Output the [x, y] coordinate of the center of the cell containing the given text.  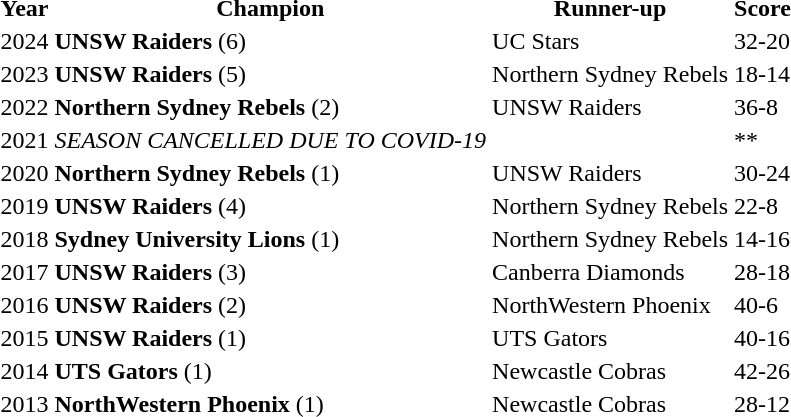
UC Stars [610, 41]
UNSW Raiders (1) [270, 338]
NorthWestern Phoenix [610, 305]
Newcastle Cobras [610, 371]
UNSW Raiders (6) [270, 41]
Sydney University Lions (1) [270, 239]
Northern Sydney Rebels (1) [270, 173]
Canberra Diamonds [610, 272]
UTS Gators [610, 338]
UNSW Raiders (4) [270, 206]
SEASON CANCELLED DUE TO COVID-19 [270, 140]
UNSW Raiders (3) [270, 272]
Northern Sydney Rebels (2) [270, 107]
UNSW Raiders (5) [270, 74]
UNSW Raiders (2) [270, 305]
UTS Gators (1) [270, 371]
